Return (x, y) of the center of cell containing provided text 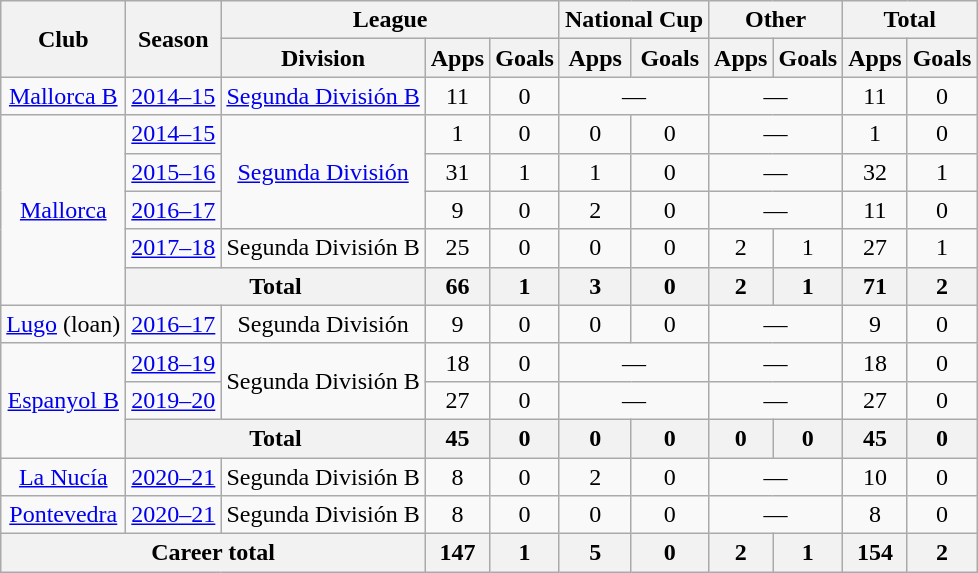
154 (875, 553)
25 (457, 248)
3 (595, 286)
10 (875, 477)
31 (457, 172)
32 (875, 172)
Espanyol B (64, 400)
2018–19 (174, 362)
Season (174, 39)
5 (595, 553)
Club (64, 39)
66 (457, 286)
Other (776, 20)
2017–18 (174, 248)
Lugo (loan) (64, 324)
71 (875, 286)
National Cup (634, 20)
2019–20 (174, 400)
League (390, 20)
Division (323, 58)
Career total (213, 553)
Mallorca B (64, 96)
La Nucía (64, 477)
2015–16 (174, 172)
Pontevedra (64, 515)
Mallorca (64, 210)
147 (457, 553)
